Search for the cell housing the specified text and yield its [x, y] center coordinate. 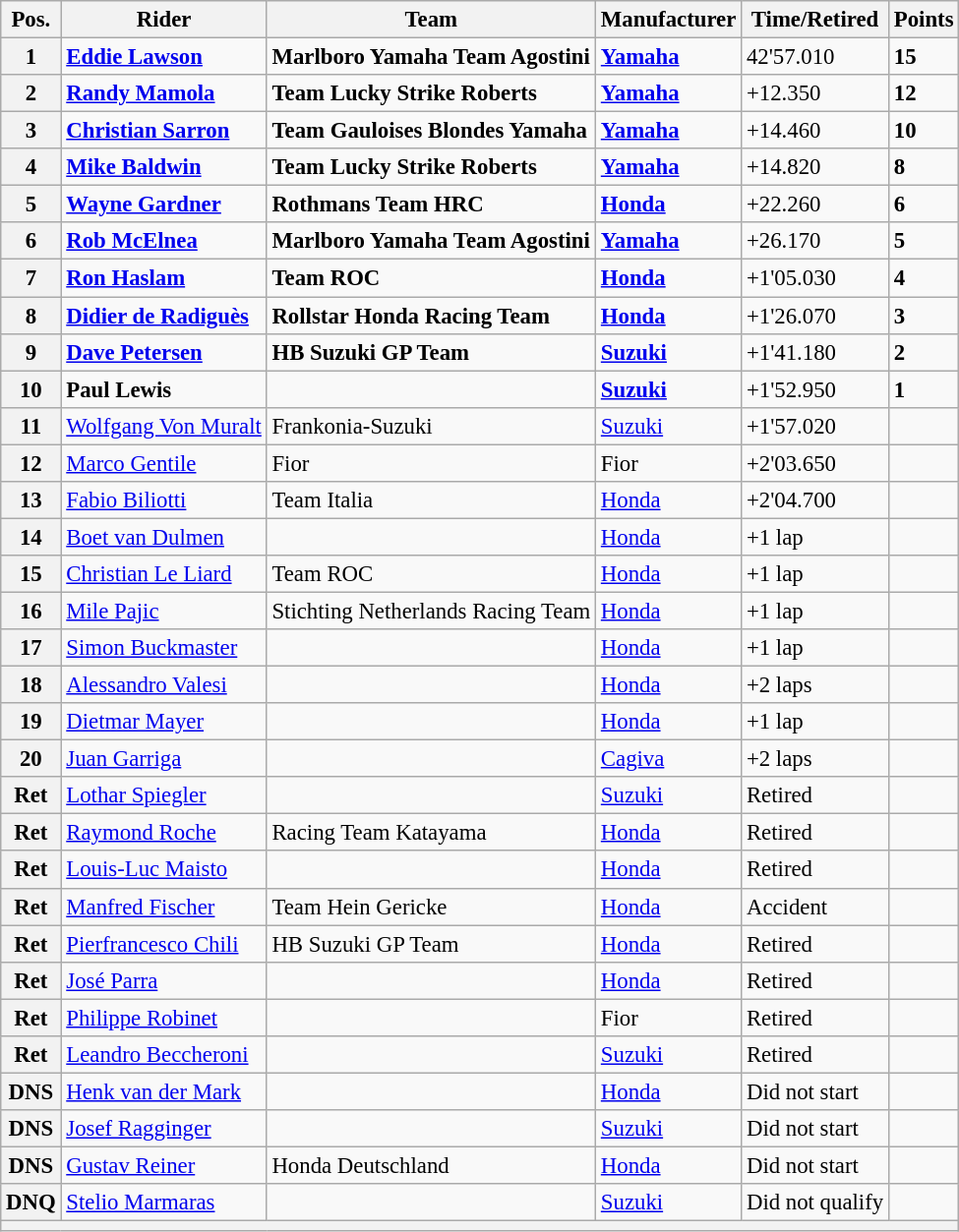
+2'03.650 [815, 463]
Honda Deutschland [431, 1165]
Rider [163, 20]
Time/Retired [815, 20]
Simon Buckmaster [163, 648]
Louis-Luc Maisto [163, 870]
11 [31, 426]
Points [923, 20]
20 [31, 759]
Dietmar Mayer [163, 722]
7 [31, 278]
18 [31, 685]
Philippe Robinet [163, 1018]
16 [31, 611]
+1'57.020 [815, 426]
+2'04.700 [815, 500]
Wolfgang Von Muralt [163, 426]
+1'41.180 [815, 352]
Pos. [31, 20]
Raymond Roche [163, 833]
Manufacturer [669, 20]
+22.260 [815, 205]
Rollstar Honda Racing Team [431, 316]
Wayne Gardner [163, 205]
Pierfrancesco Chili [163, 944]
+1'52.950 [815, 389]
Juan Garriga [163, 759]
42'57.010 [815, 57]
Paul Lewis [163, 389]
+12.350 [815, 93]
14 [31, 537]
Stichting Netherlands Racing Team [431, 611]
+1'05.030 [815, 278]
+14.820 [815, 167]
Marco Gentile [163, 463]
Team Italia [431, 500]
José Parra [163, 980]
Accident [815, 907]
Did not qualify [815, 1203]
19 [31, 722]
Rob McElnea [163, 241]
Eddie Lawson [163, 57]
Lothar Spiegler [163, 795]
+1'26.070 [815, 316]
Frankonia-Suzuki [431, 426]
Manfred Fischer [163, 907]
Team Hein Gericke [431, 907]
Didier de Radiguès [163, 316]
Stelio Marmaras [163, 1203]
Josef Ragginger [163, 1129]
Randy Mamola [163, 93]
Ron Haslam [163, 278]
13 [31, 500]
9 [31, 352]
Leandro Beccheroni [163, 1055]
Dave Petersen [163, 352]
Gustav Reiner [163, 1165]
Team Gauloises Blondes Yamaha [431, 131]
+26.170 [815, 241]
Boet van Dulmen [163, 537]
Christian Le Liard [163, 574]
17 [31, 648]
Christian Sarron [163, 131]
Cagiva [669, 759]
DNQ [31, 1203]
Henk van der Mark [163, 1091]
Alessandro Valesi [163, 685]
Mike Baldwin [163, 167]
Rothmans Team HRC [431, 205]
+14.460 [815, 131]
Fabio Biliotti [163, 500]
Team [431, 20]
Mile Pajic [163, 611]
Racing Team Katayama [431, 833]
